Determine the [X, Y] coordinate at the center of the cell enclosing the given text.  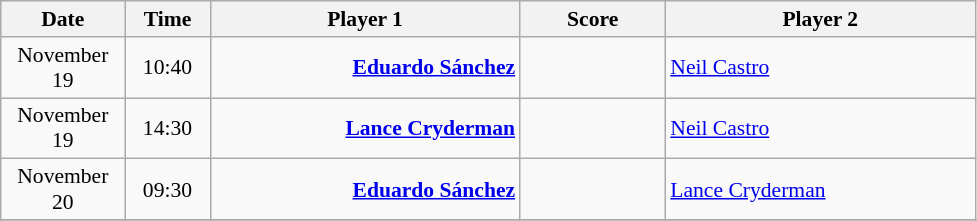
Score [592, 19]
09:30 [168, 190]
Player 1 [365, 19]
November 20 [63, 190]
Player 2 [820, 19]
14:30 [168, 128]
Time [168, 19]
10:40 [168, 68]
Date [63, 19]
